Detect which cell encompasses the target text, then output its [x, y] center coordinate. 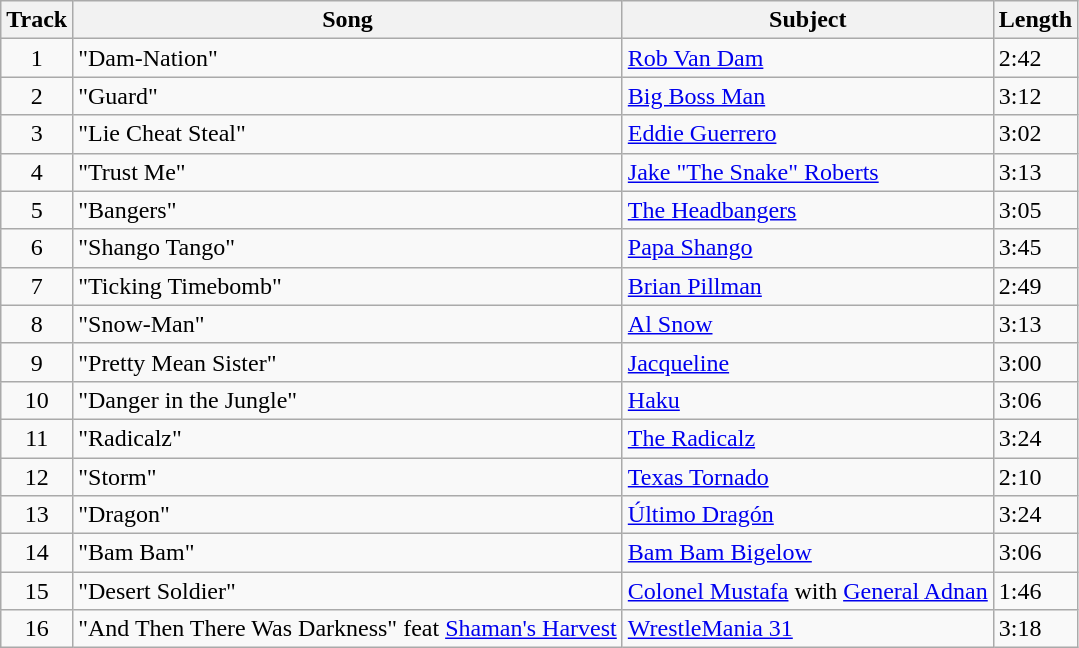
Papa Shango [808, 248]
3 [37, 134]
Track [37, 20]
"Dragon" [348, 515]
Length [1035, 20]
Big Boss Man [808, 96]
5 [37, 210]
3:12 [1035, 96]
"Snow-Man" [348, 324]
"Pretty Mean Sister" [348, 362]
14 [37, 553]
Al Snow [808, 324]
3:18 [1035, 629]
Brian Pillman [808, 286]
Colonel Mustafa with General Adnan [808, 591]
3:05 [1035, 210]
"Dam-Nation" [348, 58]
1:46 [1035, 591]
"Ticking Timebomb" [348, 286]
"Storm" [348, 477]
9 [37, 362]
The Headbangers [808, 210]
Texas Tornado [808, 477]
"And Then There Was Darkness" feat Shaman's Harvest [348, 629]
2:42 [1035, 58]
Jake "The Snake" Roberts [808, 172]
Eddie Guerrero [808, 134]
1 [37, 58]
2 [37, 96]
"Bangers" [348, 210]
7 [37, 286]
Último Dragón [808, 515]
"Desert Soldier" [348, 591]
10 [37, 400]
Bam Bam Bigelow [808, 553]
"Guard" [348, 96]
The Radicalz [808, 438]
Rob Van Dam [808, 58]
6 [37, 248]
12 [37, 477]
2:49 [1035, 286]
15 [37, 591]
2:10 [1035, 477]
3:00 [1035, 362]
"Trust Me" [348, 172]
"Shango Tango" [348, 248]
4 [37, 172]
WrestleMania 31 [808, 629]
"Lie Cheat Steal" [348, 134]
"Bam Bam" [348, 553]
16 [37, 629]
Haku [808, 400]
"Radicalz" [348, 438]
13 [37, 515]
8 [37, 324]
3:45 [1035, 248]
Subject [808, 20]
Song [348, 20]
3:02 [1035, 134]
11 [37, 438]
Jacqueline [808, 362]
"Danger in the Jungle" [348, 400]
